For the text-containing cell, return its midpoint in [X, Y] coordinate format. 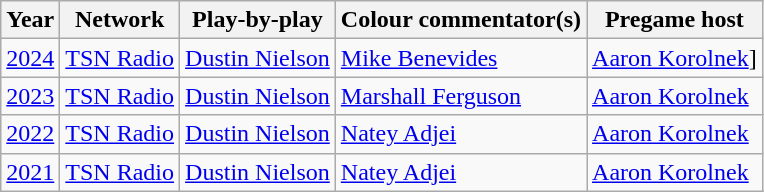
2023 [30, 96]
Colour commentator(s) [460, 20]
2024 [30, 58]
Year [30, 20]
Mike Benevides [460, 58]
Aaron Korolnek] [675, 58]
2021 [30, 172]
Network [120, 20]
Marshall Ferguson [460, 96]
2022 [30, 134]
Play-by-play [258, 20]
Pregame host [675, 20]
